Extract the [X, Y] coordinate from the center of the cell holding the provided text.  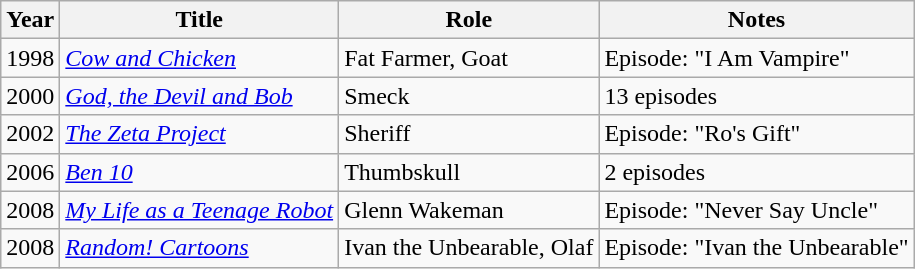
Ben 10 [200, 172]
Episode: "Never Say Uncle" [756, 210]
My Life as a Teenage Robot [200, 210]
God, the Devil and Bob [200, 96]
Glenn Wakeman [469, 210]
2 episodes [756, 172]
Ivan the Unbearable, Olaf [469, 248]
Cow and Chicken [200, 58]
2002 [30, 134]
Role [469, 20]
Episode: "Ro's Gift" [756, 134]
1998 [30, 58]
The Zeta Project [200, 134]
Episode: "I Am Vampire" [756, 58]
Year [30, 20]
Title [200, 20]
2006 [30, 172]
Sheriff [469, 134]
Fat Farmer, Goat [469, 58]
Notes [756, 20]
13 episodes [756, 96]
Thumbskull [469, 172]
Random! Cartoons [200, 248]
2000 [30, 96]
Smeck [469, 96]
Episode: "Ivan the Unbearable" [756, 248]
